Detect which cell encompasses the target text, then output its [x, y] center coordinate. 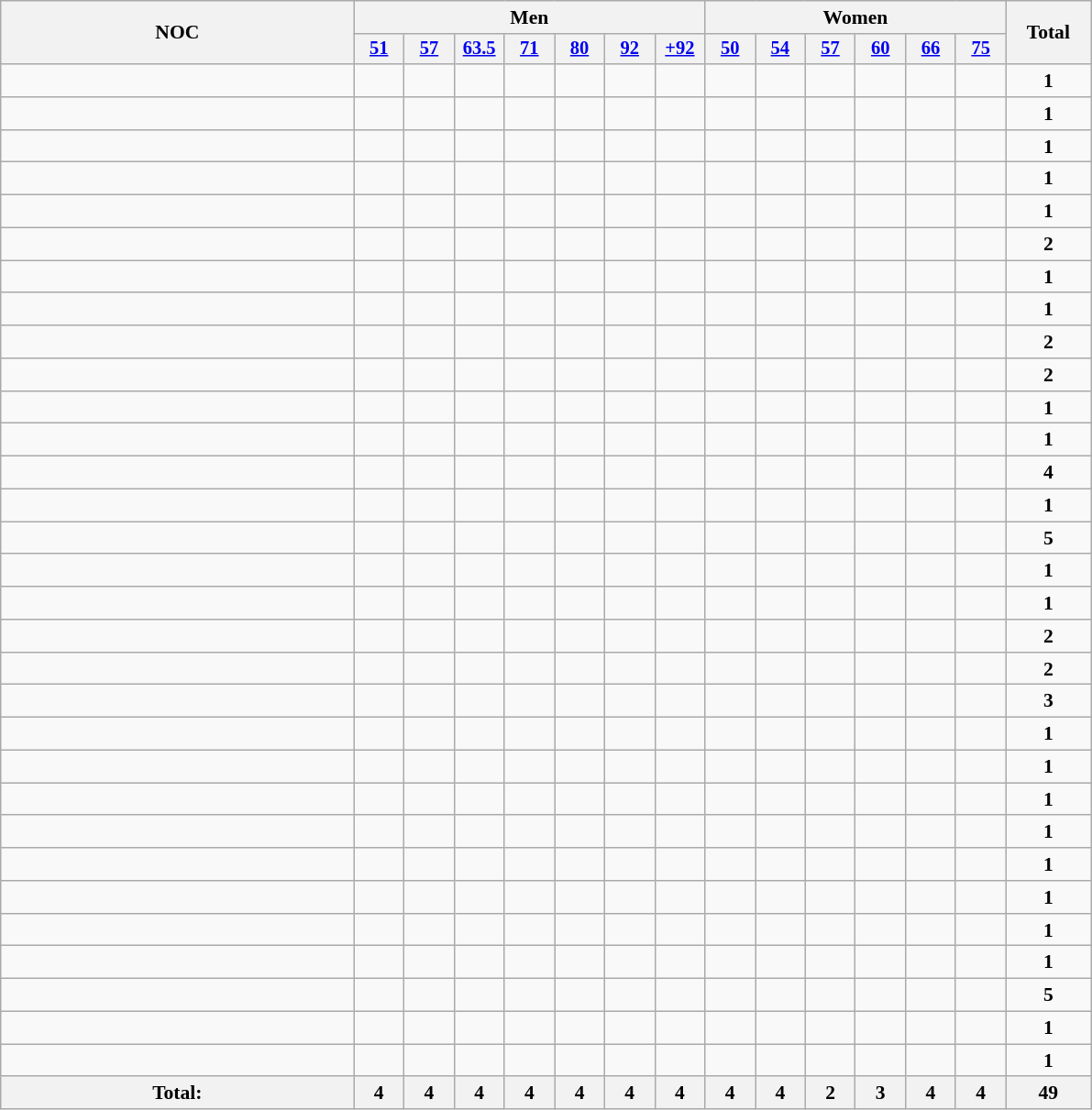
54 [781, 49]
49 [1049, 1094]
51 [380, 49]
71 [530, 49]
Women [855, 17]
+92 [680, 49]
Total: [178, 1094]
50 [730, 49]
60 [880, 49]
Total [1049, 33]
80 [579, 49]
63.5 [479, 49]
75 [981, 49]
NOC [178, 33]
66 [932, 49]
Men [530, 17]
92 [629, 49]
